Find where the given text appears and provide that cell's center as (x, y) coordinate. 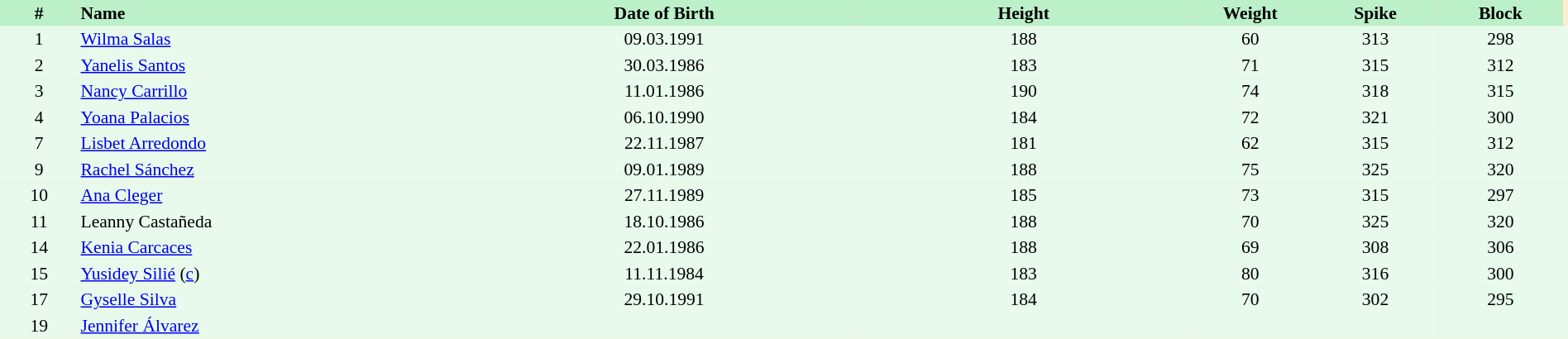
3 (39, 91)
308 (1374, 248)
9 (39, 169)
1 (39, 40)
19 (39, 326)
Spike (1374, 13)
75 (1250, 169)
Yusidey Silié (c) (273, 274)
17 (39, 299)
Date of Birth (664, 13)
185 (1024, 195)
2 (39, 65)
27.11.1989 (664, 195)
Wilma Salas (273, 40)
09.01.1989 (664, 169)
Name (273, 13)
09.03.1991 (664, 40)
318 (1374, 91)
Ana Cleger (273, 195)
# (39, 13)
80 (1250, 274)
313 (1374, 40)
06.10.1990 (664, 117)
30.03.1986 (664, 65)
11.11.1984 (664, 274)
Gyselle Silva (273, 299)
Height (1024, 13)
295 (1500, 299)
306 (1500, 248)
Rachel Sánchez (273, 169)
7 (39, 144)
Jennifer Álvarez (273, 326)
Nancy Carrillo (273, 91)
62 (1250, 144)
297 (1500, 195)
4 (39, 117)
73 (1250, 195)
316 (1374, 274)
Block (1500, 13)
190 (1024, 91)
Leanny Castañeda (273, 222)
Weight (1250, 13)
22.11.1987 (664, 144)
15 (39, 274)
14 (39, 248)
29.10.1991 (664, 299)
Kenia Carcaces (273, 248)
Yoana Palacios (273, 117)
302 (1374, 299)
69 (1250, 248)
Lisbet Arredondo (273, 144)
72 (1250, 117)
71 (1250, 65)
321 (1374, 117)
Yanelis Santos (273, 65)
11 (39, 222)
298 (1500, 40)
60 (1250, 40)
18.10.1986 (664, 222)
22.01.1986 (664, 248)
181 (1024, 144)
74 (1250, 91)
11.01.1986 (664, 91)
10 (39, 195)
